Search for the cell housing the specified text and yield its [x, y] center coordinate. 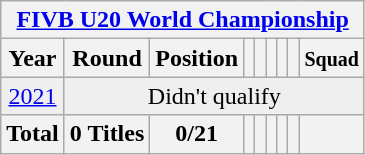
0 Titles [107, 134]
Round [107, 58]
Didn't qualify [214, 96]
FIVB U20 World Championship [183, 20]
Total [33, 134]
Year [33, 58]
2021 [33, 96]
Squad [332, 58]
0/21 [197, 134]
Position [197, 58]
